From the cell containing the given text, extract its center point as [X, Y] coordinate. 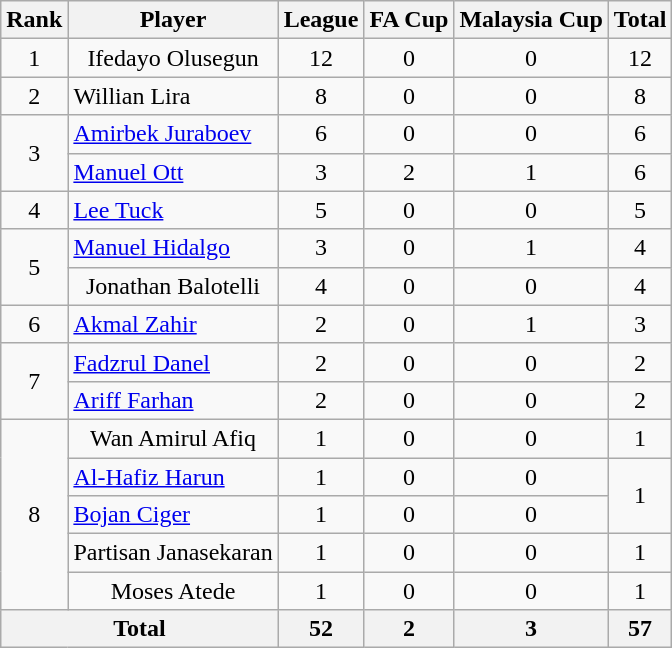
FA Cup [409, 20]
57 [640, 629]
Fadzrul Danel [173, 362]
Ariff Farhan [173, 400]
Lee Tuck [173, 210]
Bojan Ciger [173, 515]
Akmal Zahir [173, 324]
Ifedayo Olusegun [173, 58]
52 [321, 629]
Manuel Ott [173, 172]
Partisan Janasekaran [173, 553]
Willian Lira [173, 96]
Al-Hafiz Harun [173, 477]
Jonathan Balotelli [173, 286]
Amirbek Juraboev [173, 134]
Player [173, 20]
Malaysia Cup [531, 20]
Rank [34, 20]
Moses Atede [173, 591]
Manuel Hidalgo [173, 248]
League [321, 20]
7 [34, 381]
Wan Amirul Afiq [173, 438]
